Detect which cell encompasses the target text, then output its [x, y] center coordinate. 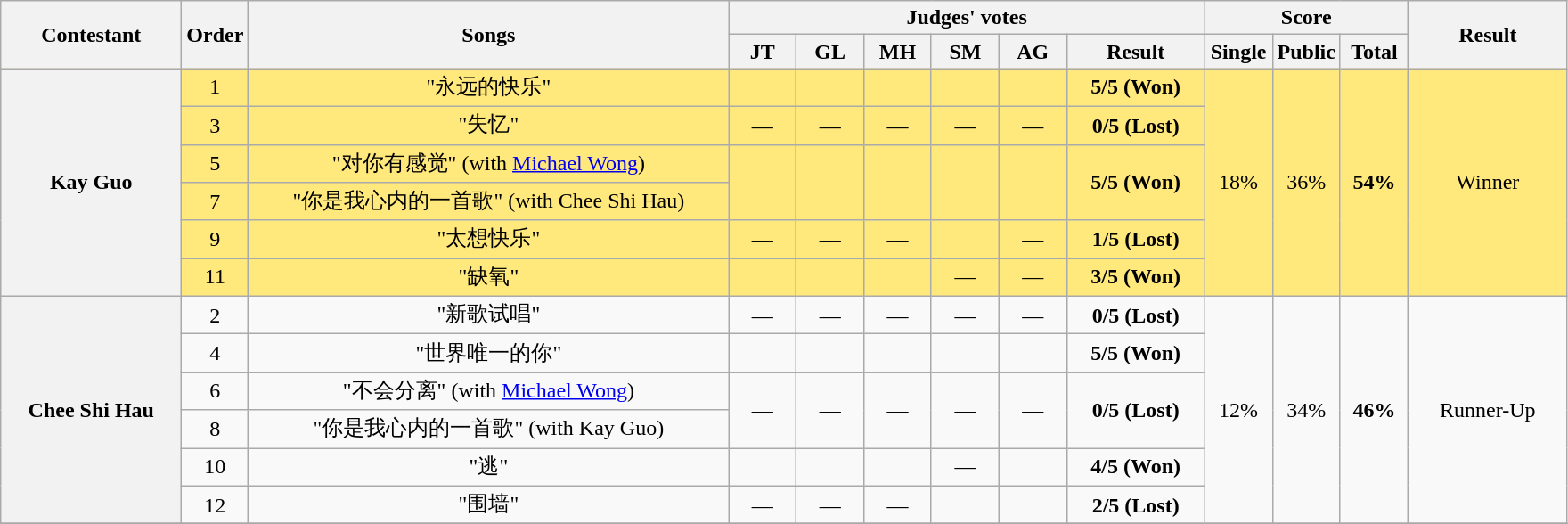
10 [216, 467]
JT [763, 52]
2/5 (Lost) [1135, 504]
"你是我心内的一首歌" (with Chee Shi Hau) [488, 201]
Winner [1488, 182]
Single [1238, 52]
4 [216, 353]
GL [830, 52]
1 [216, 87]
9 [216, 239]
6 [216, 390]
"不会分离" (with Michael Wong) [488, 390]
5 [216, 164]
Kay Guo [91, 182]
Runner-Up [1488, 410]
AG [1033, 52]
Contestant [91, 35]
3/5 (Won) [1135, 278]
46% [1374, 410]
2 [216, 315]
34% [1306, 410]
12% [1238, 410]
1/5 (Lost) [1135, 239]
"太想快乐" [488, 239]
7 [216, 201]
Chee Shi Hau [91, 410]
Order [216, 35]
Judges' votes [967, 18]
"你是我心内的一首歌" (with Kay Guo) [488, 430]
"世界唯一的你" [488, 353]
"缺氧" [488, 278]
18% [1238, 182]
3 [216, 125]
"失忆" [488, 125]
Songs [488, 35]
"逃" [488, 467]
12 [216, 504]
"新歌试唱" [488, 315]
Score [1306, 18]
8 [216, 430]
Total [1374, 52]
Public [1306, 52]
36% [1306, 182]
"围墙" [488, 504]
SM [965, 52]
"对你有感觉" (with Michael Wong) [488, 164]
11 [216, 278]
4/5 (Won) [1135, 467]
54% [1374, 182]
MH [898, 52]
"永远的快乐" [488, 87]
